Search for the cell housing the specified text and yield its [x, y] center coordinate. 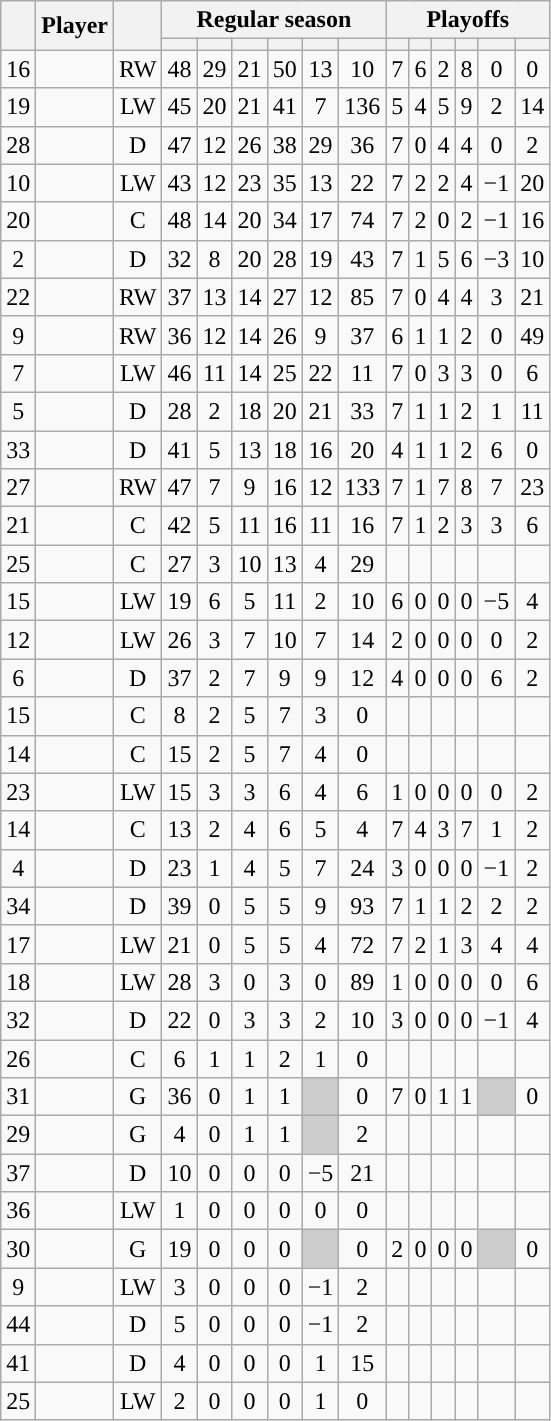
39 [180, 906]
85 [362, 297]
45 [180, 107]
93 [362, 906]
31 [18, 1097]
50 [284, 69]
35 [284, 183]
Regular season [274, 20]
74 [362, 221]
44 [18, 1325]
38 [284, 145]
−3 [496, 259]
89 [362, 982]
42 [180, 526]
72 [362, 944]
46 [180, 373]
136 [362, 107]
133 [362, 488]
24 [362, 868]
30 [18, 1249]
49 [532, 335]
Player [75, 26]
Playoffs [468, 20]
